Return the (x, y) coordinate for the center point of the cell that contains the specified text.  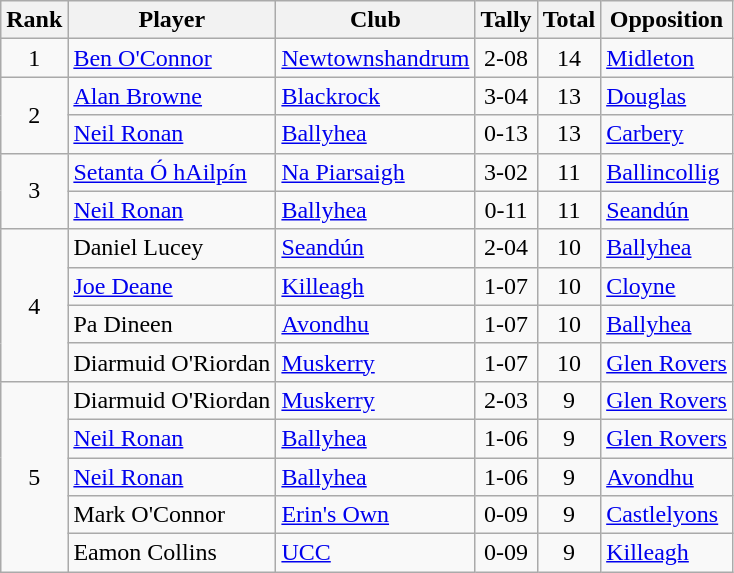
Joe Deane (172, 286)
Club (376, 20)
3 (34, 191)
Castlelyons (667, 515)
Pa Dineen (172, 324)
Douglas (667, 96)
Eamon Collins (172, 553)
Ben O'Connor (172, 58)
0-11 (506, 210)
Newtownshandrum (376, 58)
3-02 (506, 172)
Midleton (667, 58)
Mark O'Connor (172, 515)
Opposition (667, 20)
3-04 (506, 96)
Alan Browne (172, 96)
Daniel Lucey (172, 248)
Player (172, 20)
Tally (506, 20)
2-08 (506, 58)
2 (34, 115)
2-04 (506, 248)
Blackrock (376, 96)
14 (569, 58)
Rank (34, 20)
UCC (376, 553)
Setanta Ó hAilpín (172, 172)
5 (34, 476)
Na Piarsaigh (376, 172)
Carbery (667, 134)
Erin's Own (376, 515)
Cloyne (667, 286)
Total (569, 20)
Ballincollig (667, 172)
4 (34, 305)
0-13 (506, 134)
2-03 (506, 400)
1 (34, 58)
